Extract the [x, y] coordinate from the center of the cell holding the provided text.  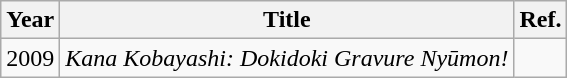
2009 [30, 58]
Ref. [540, 20]
Kana Kobayashi: Dokidoki Gravure Nyūmon! [287, 58]
Title [287, 20]
Year [30, 20]
